Locate the cell with the specified text and output its (x, y) center coordinate. 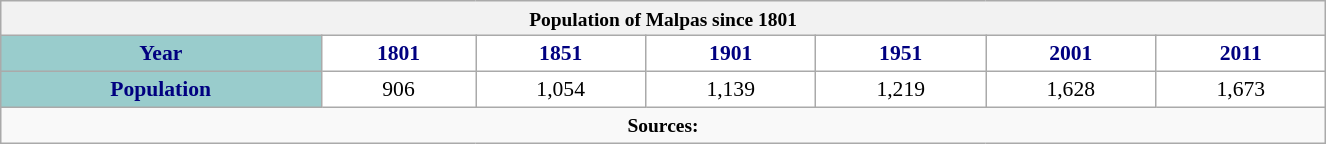
1901 (731, 54)
906 (398, 90)
Population of Malpas since 1801 (663, 18)
2001 (1071, 54)
1951 (901, 54)
2011 (1241, 54)
1851 (561, 54)
1,054 (561, 90)
1,219 (901, 90)
1,673 (1241, 90)
1,139 (731, 90)
1,628 (1071, 90)
Population (160, 90)
1801 (398, 54)
Year (160, 54)
Sources: (663, 126)
